Return [X, Y] of the center of cell containing provided text 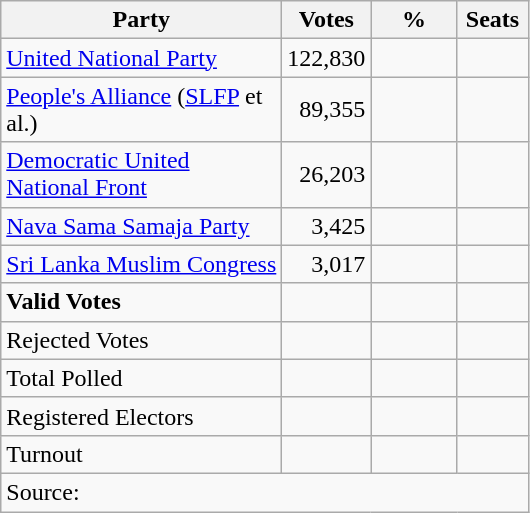
89,355 [326, 110]
Seats [492, 20]
Source: [264, 492]
26,203 [326, 174]
Nava Sama Samaja Party [142, 226]
Party [142, 20]
3,017 [326, 264]
Votes [326, 20]
Sri Lanka Muslim Congress [142, 264]
% [414, 20]
Valid Votes [142, 302]
United National Party [142, 58]
People's Alliance (SLFP et al.) [142, 110]
3,425 [326, 226]
Turnout [142, 454]
Rejected Votes [142, 340]
Total Polled [142, 378]
Registered Electors [142, 416]
Democratic United National Front [142, 174]
122,830 [326, 58]
